Locate the cell with the specified text and output its [X, Y] center coordinate. 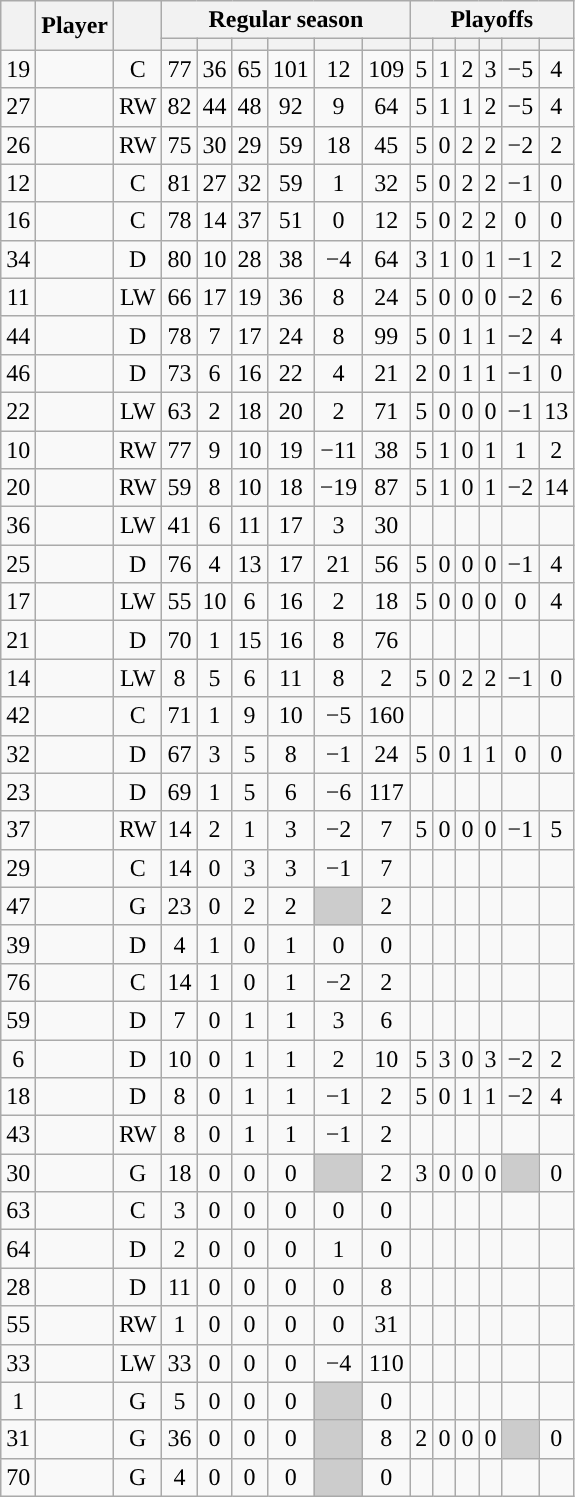
25 [18, 564]
15 [250, 640]
69 [180, 792]
101 [290, 69]
Playoffs [492, 20]
109 [386, 69]
67 [180, 754]
81 [180, 183]
Player [75, 26]
75 [180, 145]
26 [18, 145]
65 [250, 69]
Regular season [286, 20]
56 [386, 564]
46 [18, 373]
34 [18, 259]
99 [386, 335]
41 [180, 526]
82 [180, 107]
80 [180, 259]
−6 [338, 792]
42 [18, 716]
51 [290, 221]
48 [250, 107]
160 [386, 716]
66 [180, 297]
87 [386, 488]
−11 [338, 449]
110 [386, 1363]
73 [180, 373]
47 [18, 906]
117 [386, 792]
43 [18, 1135]
39 [18, 944]
45 [386, 145]
−19 [338, 488]
92 [290, 107]
